Scan for the cell matching the given text and deliver its (x, y) coordinate at center. 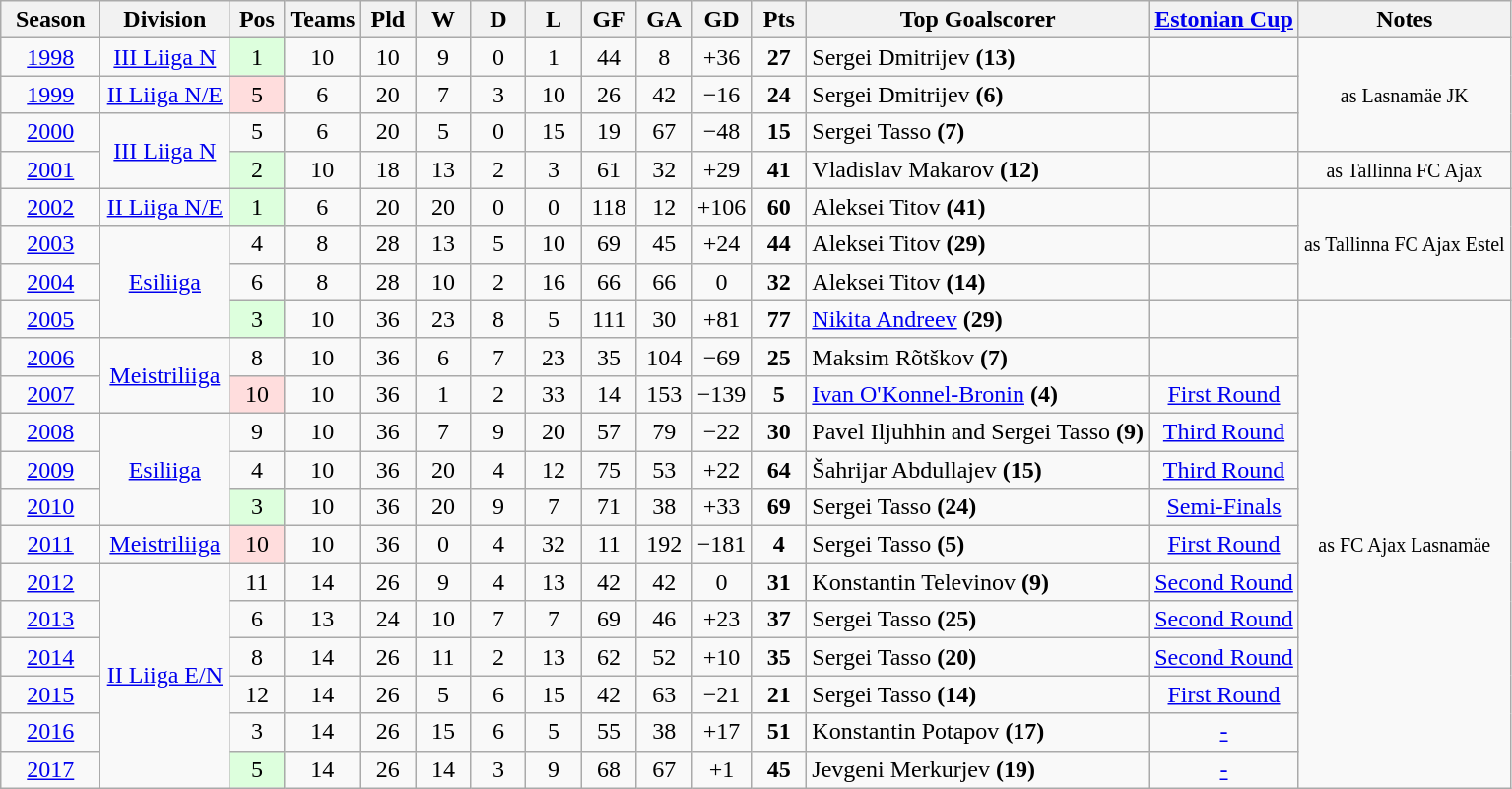
37 (779, 620)
2012 (51, 582)
+22 (721, 470)
31 (779, 582)
D (498, 20)
+10 (721, 657)
L (554, 20)
53 (664, 470)
Semi-Finals (1224, 507)
Jevgeni Merkurjev (19) (978, 769)
as Lasnamäe JK (1405, 95)
75 (609, 470)
68 (609, 769)
62 (609, 657)
−22 (721, 431)
192 (664, 545)
2017 (51, 769)
Ivan O'Konnel-Bronin (4) (978, 394)
+23 (721, 620)
+81 (721, 319)
+33 (721, 507)
2003 (51, 244)
Pts (779, 20)
2013 (51, 620)
Aleksei Titov (41) (978, 207)
51 (779, 732)
2006 (51, 357)
2010 (51, 507)
−181 (721, 545)
Konstantin Potapov (17) (978, 732)
104 (664, 357)
as Tallinna FC Ajax Estel (1405, 244)
118 (609, 207)
2015 (51, 694)
52 (664, 657)
77 (779, 319)
Maksim Rõtškov (7) (978, 357)
−16 (721, 95)
2016 (51, 732)
Teams (323, 20)
2000 (51, 132)
2001 (51, 169)
Aleksei Titov (14) (978, 282)
Estonian Cup (1224, 20)
Notes (1405, 20)
Top Goalscorer (978, 20)
46 (664, 620)
111 (609, 319)
+1 (721, 769)
Sergei Dmitrijev (6) (978, 95)
79 (664, 431)
Sergei Dmitrijev (13) (978, 57)
2005 (51, 319)
2008 (51, 431)
II Liiga E/N (165, 676)
16 (554, 282)
55 (609, 732)
2002 (51, 207)
Aleksei Titov (29) (978, 244)
−48 (721, 132)
41 (779, 169)
Sergei Tasso (5) (978, 545)
Season (51, 20)
−21 (721, 694)
as Tallinna FC Ajax (1405, 169)
Sergei Tasso (14) (978, 694)
1998 (51, 57)
60 (779, 207)
GD (721, 20)
Sergei Tasso (25) (978, 620)
64 (779, 470)
153 (664, 394)
27 (779, 57)
21 (779, 694)
+36 (721, 57)
18 (388, 169)
2004 (51, 282)
61 (609, 169)
71 (609, 507)
2009 (51, 470)
+24 (721, 244)
Sergei Tasso (24) (978, 507)
+106 (721, 207)
19 (609, 132)
+17 (721, 732)
2011 (51, 545)
57 (609, 431)
Vladislav Makarov (12) (978, 169)
Sergei Tasso (7) (978, 132)
as FC Ajax Lasnamäe (1405, 544)
Sergei Tasso (20) (978, 657)
2007 (51, 394)
Nikita Andreev (29) (978, 319)
25 (779, 357)
1999 (51, 95)
Pos (257, 20)
GF (609, 20)
GA (664, 20)
63 (664, 694)
+29 (721, 169)
Konstantin Televinov (9) (978, 582)
W (443, 20)
33 (554, 394)
2014 (51, 657)
Division (165, 20)
Pavel Iljuhhin and Sergei Tasso (9) (978, 431)
−69 (721, 357)
Pld (388, 20)
−139 (721, 394)
Šahrijar Abdullajev (15) (978, 470)
